Extract the (x, y) coordinate from the center of the cell holding the provided text.  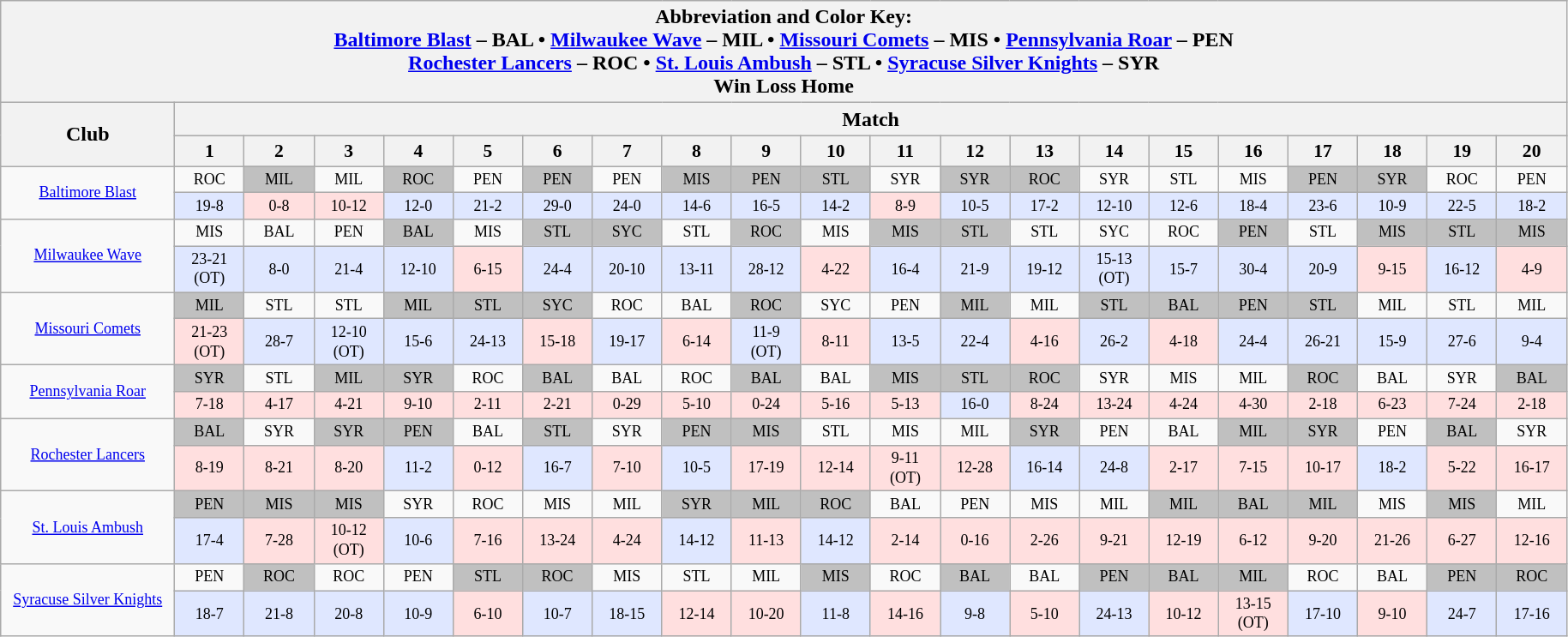
10-6 (418, 541)
St. Louis Ambush (87, 528)
Pennsylvania Roar (87, 392)
0-24 (766, 405)
Club (87, 135)
13-15(OT) (1253, 614)
12 (976, 151)
6-12 (1253, 541)
18 (1392, 151)
10-12(OT) (348, 541)
15-7 (1183, 269)
16 (1253, 151)
0-29 (628, 405)
9-11(OT) (905, 468)
14 (1114, 151)
12-10(OT) (348, 342)
8-24 (1044, 405)
19-17 (628, 342)
28-12 (766, 269)
15-9 (1392, 342)
6 (557, 151)
17-4 (209, 541)
9 (766, 151)
4-16 (1044, 342)
7-24 (1463, 405)
8-19 (209, 468)
19 (1463, 151)
10 (835, 151)
16-4 (905, 269)
18-4 (1253, 206)
Syracuse Silver Knights (87, 600)
8-20 (348, 468)
18-7 (209, 614)
16-17 (1532, 468)
12-16 (1532, 541)
16-5 (766, 206)
1 (209, 151)
16-12 (1463, 269)
8-0 (279, 269)
20-9 (1322, 269)
28-7 (279, 342)
4-17 (279, 405)
11-8 (835, 614)
26-21 (1322, 342)
21-23(OT) (209, 342)
17-10 (1322, 614)
17 (1322, 151)
4 (418, 151)
16-14 (1044, 468)
11 (905, 151)
4-21 (348, 405)
26-2 (1114, 342)
Baltimore Blast (87, 193)
5-13 (905, 405)
24-7 (1463, 614)
24-0 (628, 206)
0-16 (976, 541)
4-18 (1183, 342)
6-27 (1463, 541)
6-10 (487, 614)
5-22 (1463, 468)
19-8 (209, 206)
19-12 (1044, 269)
16-0 (976, 405)
6-14 (696, 342)
17-19 (766, 468)
13 (1044, 151)
21-8 (279, 614)
Milwaukee Wave (87, 255)
4-22 (835, 269)
9-4 (1532, 342)
2-14 (905, 541)
15 (1183, 151)
7-15 (1253, 468)
13-11 (696, 269)
7 (628, 151)
4-30 (1253, 405)
15-13(OT) (1114, 269)
30-4 (1253, 269)
5 (487, 151)
0-12 (487, 468)
23-6 (1322, 206)
12-6 (1183, 206)
23-21(OT) (209, 269)
Match (871, 119)
21-4 (348, 269)
Missouri Comets (87, 329)
16-7 (557, 468)
10-7 (557, 614)
9-21 (1114, 541)
12-28 (976, 468)
15-18 (557, 342)
Rochester Lancers (87, 454)
14-16 (905, 614)
11-9(OT) (766, 342)
15-6 (418, 342)
17-2 (1044, 206)
13-5 (905, 342)
4-9 (1532, 269)
2-17 (1183, 468)
21-26 (1392, 541)
27-6 (1463, 342)
12-19 (1183, 541)
2 (279, 151)
24-8 (1114, 468)
7-10 (628, 468)
8-11 (835, 342)
22-5 (1463, 206)
20-8 (348, 614)
10-20 (766, 614)
14-2 (835, 206)
20 (1532, 151)
7-28 (279, 541)
6-15 (487, 269)
7-16 (487, 541)
17-16 (1532, 614)
9-8 (976, 614)
0-8 (279, 206)
8 (696, 151)
10-17 (1322, 468)
6-23 (1392, 405)
11-13 (766, 541)
29-0 (557, 206)
18-15 (628, 614)
21-9 (976, 269)
12-0 (418, 206)
14-6 (696, 206)
3 (348, 151)
2-21 (557, 405)
7-18 (209, 405)
22-4 (976, 342)
9-15 (1392, 269)
21-2 (487, 206)
9-20 (1322, 541)
8-21 (279, 468)
8-9 (905, 206)
11-2 (418, 468)
5-16 (835, 405)
2-26 (1044, 541)
2-11 (487, 405)
20-10 (628, 269)
